Scan for the cell matching the given text and deliver its [x, y] coordinate at center. 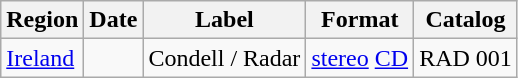
RAD 001 [466, 58]
Region [42, 20]
Date [114, 20]
Ireland [42, 58]
stereo CD [360, 58]
Format [360, 20]
Catalog [466, 20]
Condell / Radar [224, 58]
Label [224, 20]
